Locate the cell with the specified text and output its [X, Y] center coordinate. 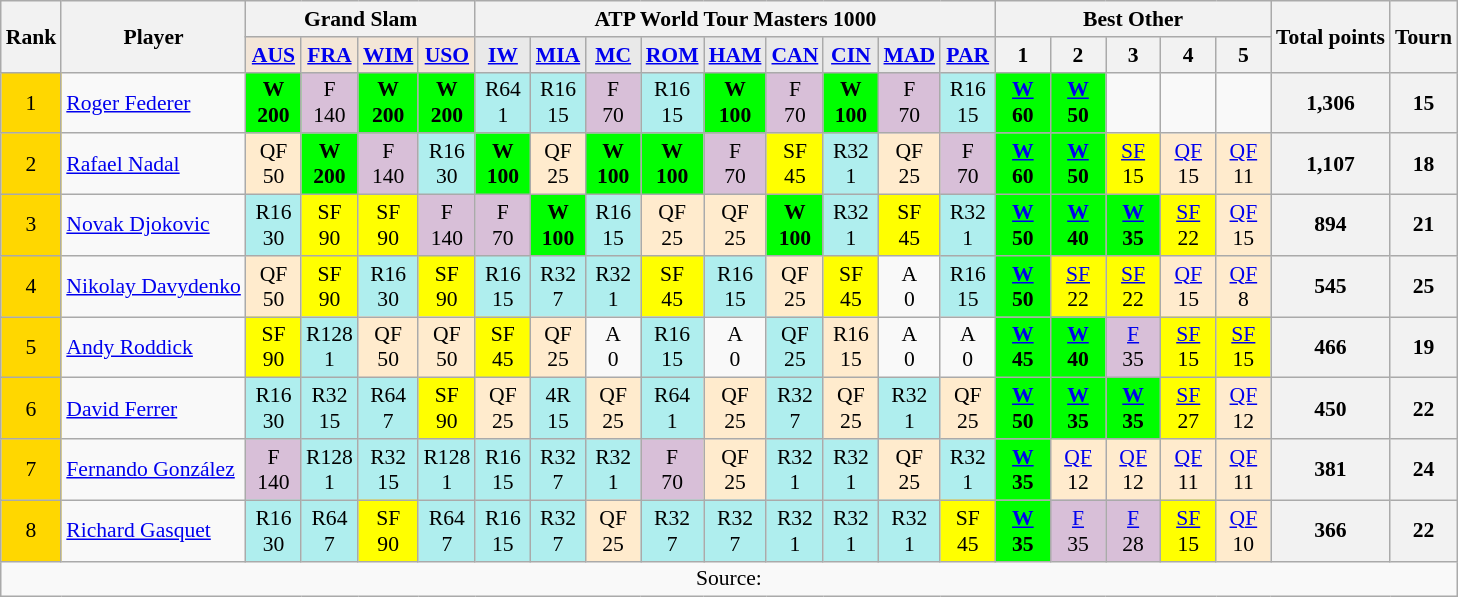
466 [1330, 348]
FRA [330, 55]
Tourn [1424, 36]
1,306 [1330, 102]
Novak Djokovic [154, 226]
6 [32, 408]
ROM [672, 55]
HAM [736, 55]
QF8 [1244, 286]
545 [1330, 286]
WIM [388, 55]
4R15 [558, 408]
SF27 [1188, 408]
USO [446, 55]
25 [1424, 286]
Player [154, 36]
366 [1330, 530]
381 [1330, 470]
450 [1330, 408]
19 [1424, 348]
7 [32, 470]
Rafael Nadal [154, 164]
894 [1330, 226]
Best Other [1133, 19]
24 [1424, 470]
Andy Roddick [154, 348]
18 [1424, 164]
MC [614, 55]
MAD [909, 55]
David Ferrer [154, 408]
F28 [1134, 530]
8 [32, 530]
AUS [274, 55]
Total points [1330, 36]
Fernando González [154, 470]
21 [1424, 226]
W45 [1022, 348]
Source: [729, 579]
Richard Gasquet [154, 530]
IW [502, 55]
CIN [850, 55]
15 [1424, 102]
1,107 [1330, 164]
CAN [794, 55]
PAR [968, 55]
Nikolay Davydenko [154, 286]
Roger Federer [154, 102]
MIA [558, 55]
Grand Slam [360, 19]
QF10 [1244, 530]
ATP World Tour Masters 1000 [735, 19]
Rank [32, 36]
